Return (x, y) of the center of cell containing provided text 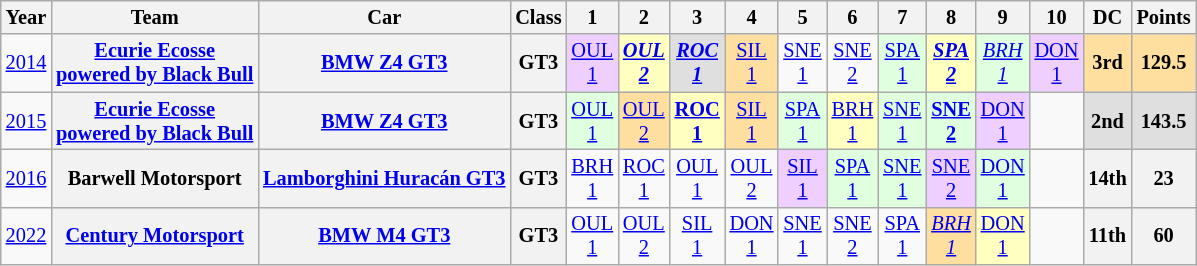
Century Motorsport (154, 236)
7 (902, 17)
Car (384, 17)
6 (853, 17)
3rd (1107, 63)
BMW M4 GT3 (384, 236)
Class (538, 17)
11th (1107, 236)
4 (752, 17)
14th (1107, 178)
Year (26, 17)
2015 (26, 121)
60 (1164, 236)
2022 (26, 236)
8 (950, 17)
Barwell Motorsport (154, 178)
2nd (1107, 121)
1 (592, 17)
DC (1107, 17)
2014 (26, 63)
2016 (26, 178)
SPA2 (950, 63)
23 (1164, 178)
9 (1003, 17)
143.5 (1164, 121)
2 (644, 17)
Team (154, 17)
Points (1164, 17)
5 (802, 17)
10 (1057, 17)
3 (698, 17)
129.5 (1164, 63)
Lamborghini Huracán GT3 (384, 178)
